Search for the cell housing the specified text and yield its [X, Y] center coordinate. 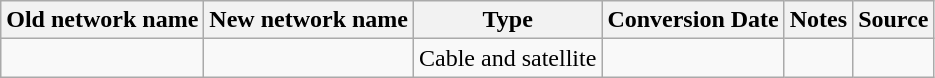
Conversion Date [693, 20]
Old network name [102, 20]
Cable and satellite [508, 58]
New network name [309, 20]
Source [894, 20]
Type [508, 20]
Notes [818, 20]
